Identify which cell holds the provided text, then report its (x, y) central coordinate. 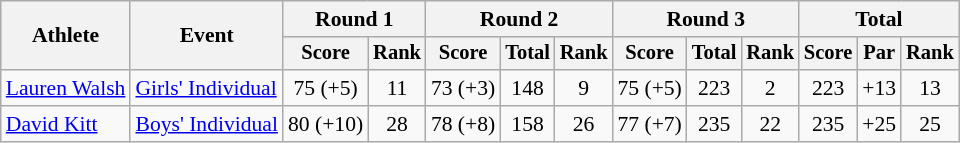
148 (528, 88)
80 (+10) (326, 124)
Athlete (66, 36)
22 (770, 124)
11 (397, 88)
9 (584, 88)
David Kitt (66, 124)
73 (+3) (463, 88)
+25 (879, 124)
158 (528, 124)
Round 1 (354, 19)
2 (770, 88)
Par (879, 54)
Boys' Individual (206, 124)
13 (930, 88)
78 (+8) (463, 124)
28 (397, 124)
26 (584, 124)
Round 3 (706, 19)
Event (206, 36)
25 (930, 124)
77 (+7) (649, 124)
Round 2 (520, 19)
+13 (879, 88)
Girls' Individual (206, 88)
Lauren Walsh (66, 88)
